Identify which cell holds the provided text, then report its (x, y) central coordinate. 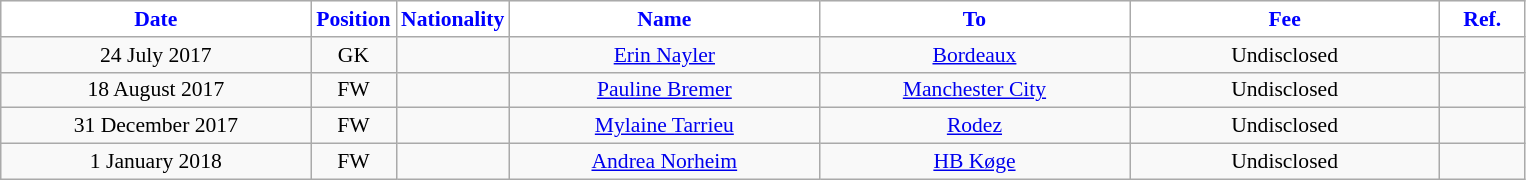
GK (354, 55)
Andrea Norheim (664, 162)
18 August 2017 (156, 90)
Date (156, 19)
24 July 2017 (156, 55)
Pauline Bremer (664, 90)
Erin Nayler (664, 55)
HB Køge (974, 162)
Fee (1285, 19)
Manchester City (974, 90)
Bordeaux (974, 55)
Ref. (1482, 19)
Mylaine Tarrieu (664, 126)
Position (354, 19)
31 December 2017 (156, 126)
To (974, 19)
1 January 2018 (156, 162)
Nationality (452, 19)
Rodez (974, 126)
Name (664, 19)
